Return the (X, Y) coordinate for the center point of the cell that contains the specified text.  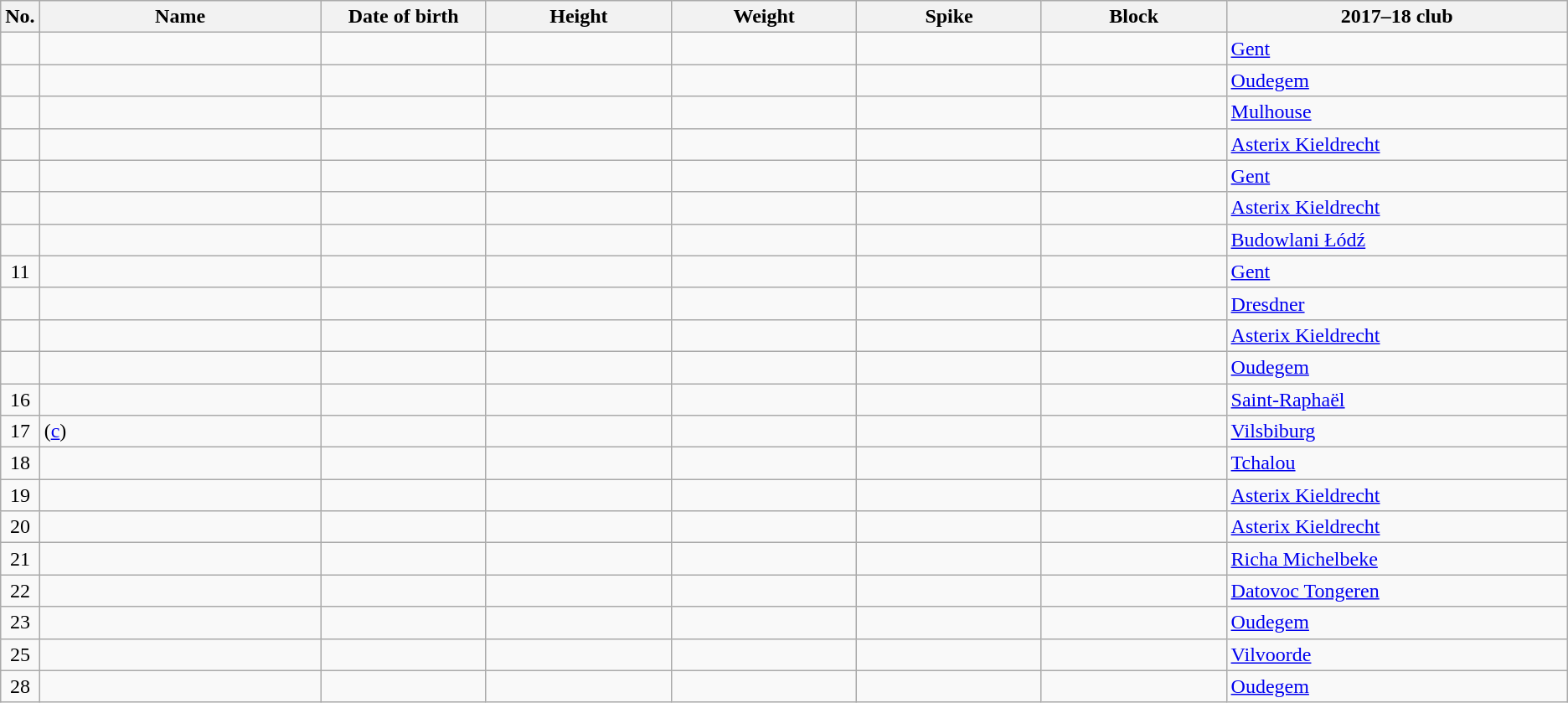
23 (20, 623)
22 (20, 591)
Dresdner (1397, 303)
Height (578, 17)
2017–18 club (1397, 17)
Name (180, 17)
Saint-Raphaël (1397, 400)
20 (20, 527)
19 (20, 495)
(c) (180, 432)
18 (20, 463)
21 (20, 559)
Budowlani Łódź (1397, 240)
Mulhouse (1397, 112)
16 (20, 400)
Vilsbiburg (1397, 432)
Richa Michelbeke (1397, 559)
Tchalou (1397, 463)
11 (20, 271)
Date of birth (404, 17)
Spike (950, 17)
Block (1134, 17)
Datovoc Tongeren (1397, 591)
No. (20, 17)
Vilvoorde (1397, 654)
17 (20, 432)
28 (20, 686)
25 (20, 654)
Weight (764, 17)
